Output the [X, Y] coordinate of the center of the cell containing the given text.  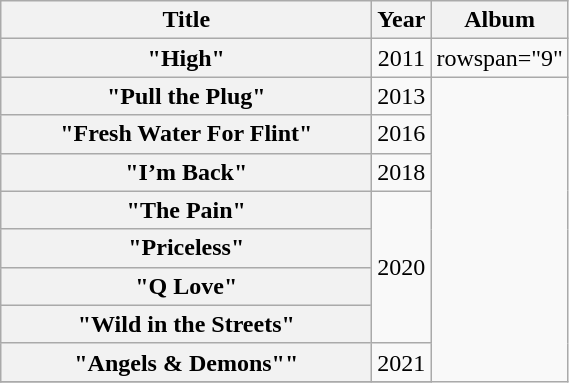
Year [402, 20]
"Q Love" [186, 286]
"The Pain" [186, 210]
Album [500, 20]
"Angels & Demons"" [186, 362]
rowspan="9" [500, 58]
"Fresh Water For Flint" [186, 134]
"Wild in the Streets" [186, 324]
"Pull the Plug" [186, 96]
2018 [402, 172]
2013 [402, 96]
Title [186, 20]
"I’m Back" [186, 172]
"Priceless" [186, 248]
"High" [186, 58]
2016 [402, 134]
2021 [402, 362]
2020 [402, 267]
2011 [402, 58]
